Search for the cell housing the specified text and yield its (X, Y) center coordinate. 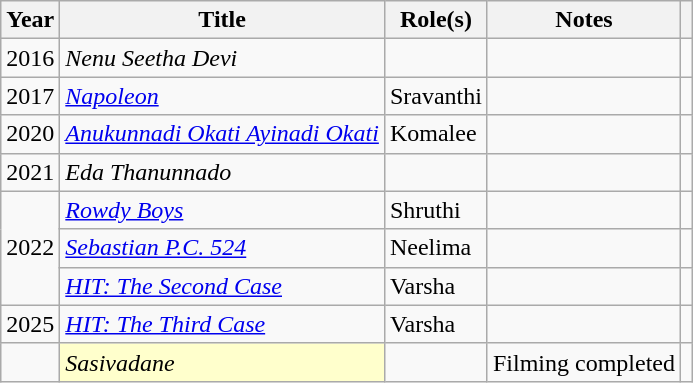
Nenu Seetha Devi (222, 58)
Notes (584, 20)
Napoleon (222, 96)
Shruthi (436, 210)
2025 (30, 324)
Year (30, 20)
Neelima (436, 248)
2016 (30, 58)
Filming completed (584, 362)
HIT: The Third Case (222, 324)
Role(s) (436, 20)
2022 (30, 248)
Sravanthi (436, 96)
Rowdy Boys (222, 210)
Title (222, 20)
HIT: The Second Case (222, 286)
Anukunnadi Okati Ayinadi Okati (222, 134)
Sebastian P.C. 524 (222, 248)
Komalee (436, 134)
Eda Thanunnado (222, 172)
2020 (30, 134)
2021 (30, 172)
2017 (30, 96)
Sasivadane (222, 362)
